Extract the (x, y) coordinate from the center of the cell holding the provided text.  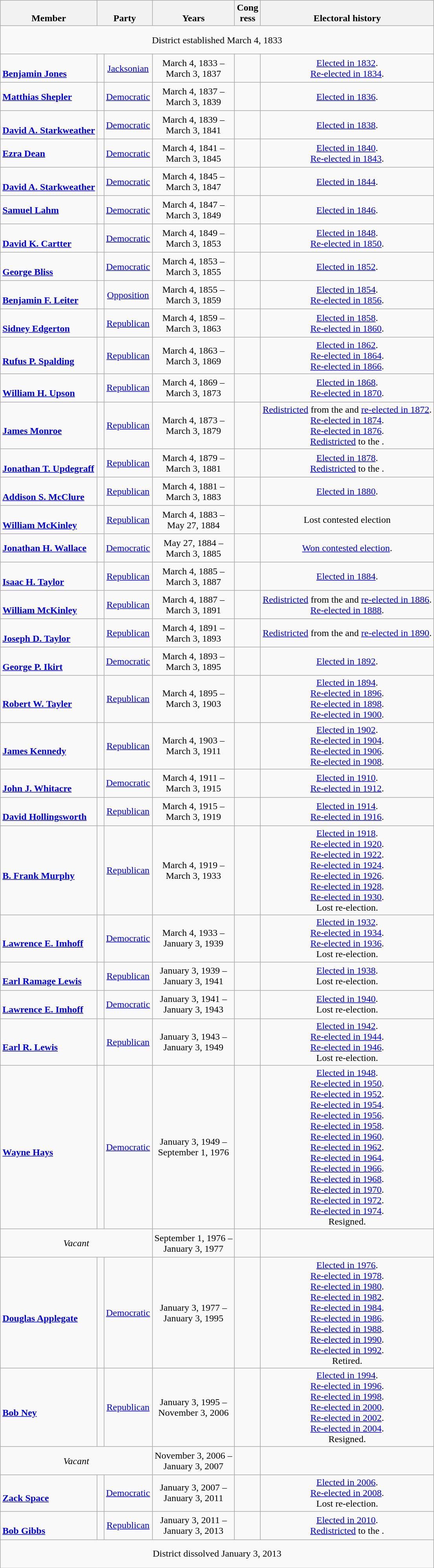
Elected in 1852. (348, 267)
Benjamin Jones (49, 68)
Elected in 1832.Re-elected in 1834. (348, 68)
Zack Space (49, 1493)
James Kennedy (49, 746)
Elected in 1862.Re-elected in 1864.Re-elected in 1866. (348, 356)
Elected in 1940.Lost re-election. (348, 1004)
Elected in 1892. (348, 661)
March 4, 1853 –March 3, 1855 (193, 267)
William H. Upson (49, 388)
James Monroe (49, 426)
Elected in 1868.Re-elected in 1870. (348, 388)
Addison S. McClure (49, 491)
Member (49, 13)
Redistricted from the and re-elected in 1886.Re-elected in 1888. (348, 605)
January 3, 1943 –January 3, 1949 (193, 1042)
May 27, 1884 –March 3, 1885 (193, 548)
Jacksonian (128, 68)
March 4, 1885 –March 3, 1887 (193, 576)
Lost contested election (348, 520)
Elected in 1844. (348, 182)
Elected in 1836. (348, 97)
Rufus P. Spalding (49, 356)
Redistricted from the and re-elected in 1872.Re-elected in 1874.Re-elected in 1876.Redistricted to the . (348, 426)
Robert W. Tayler (49, 699)
November 3, 2006 –January 3, 2007 (193, 1461)
March 4, 1839 –March 3, 1841 (193, 125)
Elected in 1846. (348, 210)
Ezra Dean (49, 153)
George P. Ikirt (49, 661)
Sidney Edgerton (49, 323)
March 4, 1881 –March 3, 1883 (193, 491)
January 3, 2007 –January 3, 2011 (193, 1493)
David Hollingsworth (49, 812)
March 4, 1845 –March 3, 1847 (193, 182)
Opposition (128, 295)
January 3, 1995 –November 3, 2006 (193, 1407)
March 4, 1915 –March 3, 1919 (193, 812)
January 3, 1949 –September 1, 1976 (193, 1147)
Elected in 1902.Re-elected in 1904.Re-elected in 1906.Re-elected in 1908. (348, 746)
March 4, 1847 –March 3, 1849 (193, 210)
September 1, 1976 –January 3, 1977 (193, 1243)
March 4, 1891 –March 3, 1893 (193, 633)
Wayne Hays (49, 1147)
Congress (248, 13)
March 4, 1895 –March 3, 1903 (193, 699)
Samuel Lahm (49, 210)
District established March 4, 1833 (217, 40)
March 4, 1887 –March 3, 1891 (193, 605)
Benjamin F. Leiter (49, 295)
March 4, 1919 –March 3, 1933 (193, 870)
January 3, 1939 –January 3, 1941 (193, 976)
George Bliss (49, 267)
Earl Ramage Lewis (49, 976)
John J. Whitacre (49, 783)
Won contested election. (348, 548)
March 4, 1879 –March 3, 1881 (193, 463)
Elected in 1840.Re-elected in 1843. (348, 153)
March 4, 1869 –March 3, 1873 (193, 388)
Elected in 1938.Lost re-election. (348, 976)
Party (125, 13)
Elected in 1858.Re-elected in 1860. (348, 323)
January 3, 2011 –January 3, 2013 (193, 1526)
Elected in 1994.Re-elected in 1996.Re-elected in 1998.Re-elected in 2000.Re-elected in 2002.Re-elected in 2004.Resigned. (348, 1407)
March 4, 1893 –March 3, 1895 (193, 661)
B. Frank Murphy (49, 870)
Douglas Applegate (49, 1312)
Elected in 1932.Re-elected in 1934.Re-elected in 1936.Lost re-election. (348, 939)
District dissolved January 3, 2013 (217, 1554)
Matthias Shepler (49, 97)
March 4, 1883 –May 27, 1884 (193, 520)
Jonathan T. Updegraff (49, 463)
Isaac H. Taylor (49, 576)
Elected in 1910.Re-elected in 1912. (348, 783)
Elected in 1914.Re-elected in 1916. (348, 812)
Elected in 1838. (348, 125)
Elected in 1848.Re-elected in 1850. (348, 238)
January 3, 1977 –January 3, 1995 (193, 1312)
March 4, 1859 –March 3, 1863 (193, 323)
Elected in 1878.Redistricted to the . (348, 463)
Elected in 2006.Re-elected in 2008.Lost re-election. (348, 1493)
Elected in 2010.Redistricted to the . (348, 1526)
Elected in 1880. (348, 491)
March 4, 1849 –March 3, 1853 (193, 238)
Earl R. Lewis (49, 1042)
David K. Cartter (49, 238)
March 4, 1833 –March 3, 1837 (193, 68)
January 3, 1941 –January 3, 1943 (193, 1004)
Bob Ney (49, 1407)
Redistricted from the and re-elected in 1890. (348, 633)
Years (193, 13)
Jonathan H. Wallace (49, 548)
March 4, 1837 –March 3, 1839 (193, 97)
Elected in 1894.Re-elected in 1896.Re-elected in 1898.Re-elected in 1900. (348, 699)
Bob Gibbs (49, 1526)
March 4, 1855 –March 3, 1859 (193, 295)
Elected in 1918.Re-elected in 1920.Re-elected in 1922.Re-elected in 1924.Re-elected in 1926.Re-elected in 1928.Re-elected in 1930.Lost re-election. (348, 870)
Elected in 1942.Re-elected in 1944.Re-elected in 1946.Lost re-election. (348, 1042)
March 4, 1841 –March 3, 1845 (193, 153)
March 4, 1911 –March 3, 1915 (193, 783)
Elected in 1854.Re-elected in 1856. (348, 295)
Joseph D. Taylor (49, 633)
March 4, 1933 –January 3, 1939 (193, 939)
Elected in 1884. (348, 576)
March 4, 1873 –March 3, 1879 (193, 426)
March 4, 1903 –March 3, 1911 (193, 746)
March 4, 1863 –March 3, 1869 (193, 356)
Electoral history (348, 13)
